Detect which cell encompasses the target text, then output its (X, Y) center coordinate. 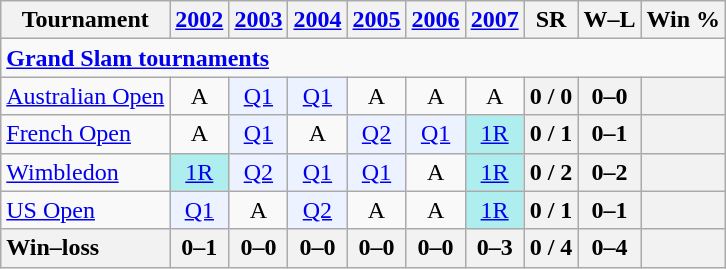
W–L (610, 20)
0 / 2 (551, 172)
US Open (86, 210)
2005 (376, 20)
2007 (494, 20)
2002 (200, 20)
Wimbledon (86, 172)
French Open (86, 134)
Win % (684, 20)
2003 (258, 20)
0–4 (610, 248)
Win–loss (86, 248)
0 / 0 (551, 96)
0 / 4 (551, 248)
Grand Slam tournaments (364, 58)
0–2 (610, 172)
2006 (436, 20)
0–3 (494, 248)
SR (551, 20)
Australian Open (86, 96)
Tournament (86, 20)
2004 (318, 20)
